Detect which cell encompasses the target text, then output its (X, Y) center coordinate. 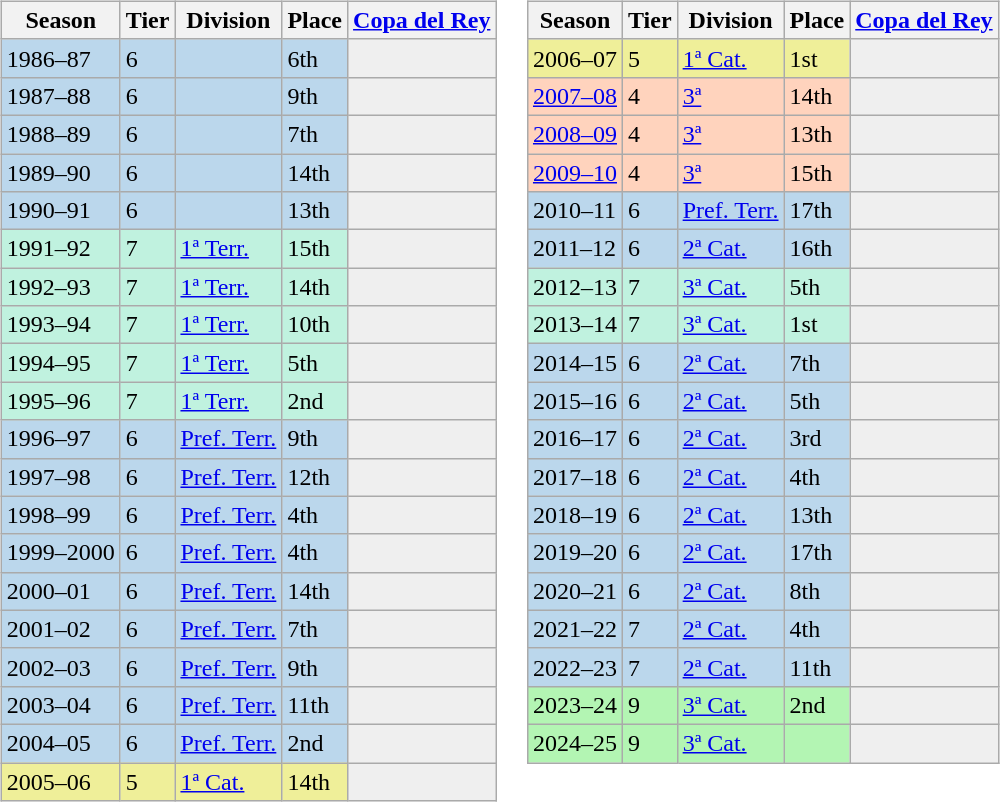
12th (315, 477)
2004–05 (60, 743)
1987–88 (60, 96)
1997–98 (60, 477)
2000–01 (60, 591)
2012–13 (574, 287)
2007–08 (574, 96)
6th (315, 58)
2019–20 (574, 553)
2002–03 (60, 667)
1996–97 (60, 439)
1995–96 (60, 401)
2011–12 (574, 249)
2009–10 (574, 173)
2005–06 (60, 781)
2008–09 (574, 134)
16th (817, 249)
2016–17 (574, 439)
2020–21 (574, 591)
2015–16 (574, 401)
2014–15 (574, 363)
1994–95 (60, 363)
2006–07 (574, 58)
2021–22 (574, 629)
1991–92 (60, 249)
2022–23 (574, 667)
1993–94 (60, 325)
2023–24 (574, 705)
1986–87 (60, 58)
2003–04 (60, 705)
2013–14 (574, 325)
2017–18 (574, 477)
3rd (817, 439)
2010–11 (574, 211)
2018–19 (574, 515)
1992–93 (60, 287)
1989–90 (60, 173)
10th (315, 325)
1990–91 (60, 211)
1988–89 (60, 134)
1999–2000 (60, 553)
1998–99 (60, 515)
2001–02 (60, 629)
8th (817, 591)
2024–25 (574, 743)
